Return the (x, y) coordinate for the center point of the cell that contains the specified text.  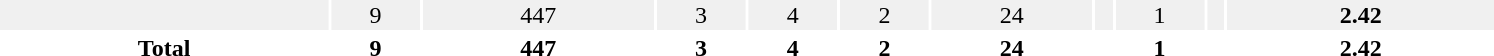
9 (376, 15)
447 (538, 15)
4 (792, 15)
1 (1160, 15)
3 (702, 15)
24 (1012, 15)
2.42 (1361, 15)
2 (884, 15)
